Extract the (X, Y) coordinate from the center of the cell holding the provided text.  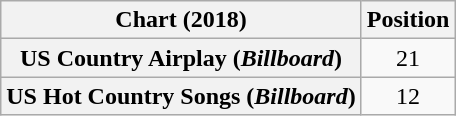
12 (408, 96)
Chart (2018) (181, 20)
US Hot Country Songs (Billboard) (181, 96)
US Country Airplay (Billboard) (181, 58)
Position (408, 20)
21 (408, 58)
